Identify which cell holds the provided text, then report its (x, y) central coordinate. 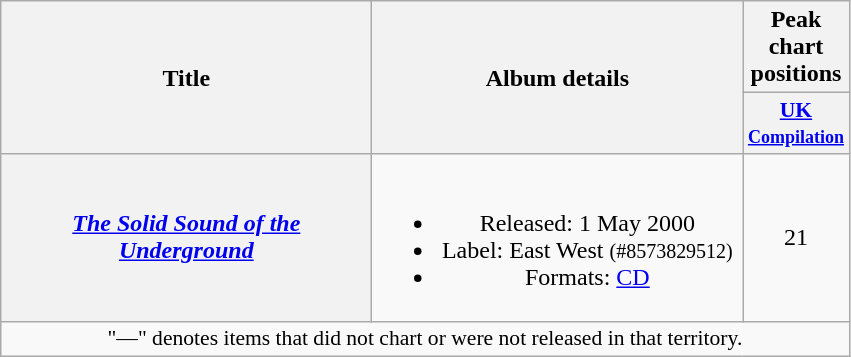
Album details (558, 78)
UKCompilation (796, 124)
"—" denotes items that did not chart or were not released in that territory. (425, 339)
21 (796, 238)
Peak chart positions (796, 47)
The Solid Sound of the Underground (186, 238)
Released: 1 May 2000Label: East West (#8573829512)Formats: CD (558, 238)
Title (186, 78)
